Determine the [x, y] coordinate at the center of the cell enclosing the given text.  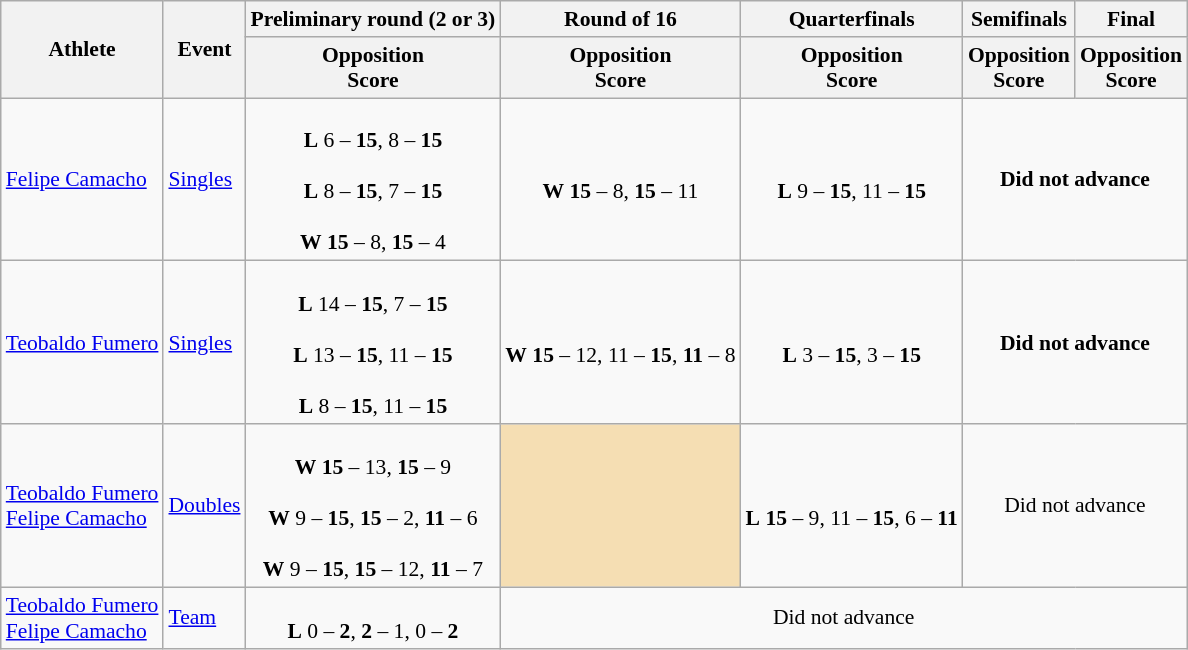
Quarterfinals [852, 19]
Semifinals [1019, 19]
W 15 – 8, 15 – 11 [620, 180]
Round of 16 [620, 19]
L 0 – 2, 2 – 1, 0 – 2 [374, 618]
W 15 – 12, 11 – 15, 11 – 8 [620, 342]
W 15 – 13, 15 – 9W 9 – 15, 15 – 2, 11 – 6W 9 – 15, 15 – 12, 11 – 7 [374, 506]
Team [204, 618]
Felipe Camacho [82, 180]
Preliminary round (2 or 3) [374, 19]
Event [204, 50]
Athlete [82, 50]
L 3 – 15, 3 – 15 [852, 342]
L 9 – 15, 11 – 15 [852, 180]
Doubles [204, 506]
L 15 – 9, 11 – 15, 6 – 11 [852, 506]
L 6 – 15, 8 – 15L 8 – 15, 7 – 15W 15 – 8, 15 – 4 [374, 180]
Final [1131, 19]
Teobaldo Fumero [82, 342]
L 14 – 15, 7 – 15L 13 – 15, 11 – 15L 8 – 15, 11 – 15 [374, 342]
